Provide the (x, y) coordinate of the cell's center where the given text is located.  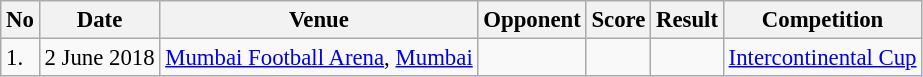
2 June 2018 (100, 58)
Result (688, 20)
Mumbai Football Arena, Mumbai (319, 58)
Date (100, 20)
Competition (822, 20)
Score (618, 20)
Venue (319, 20)
1. (20, 58)
Opponent (532, 20)
No (20, 20)
Intercontinental Cup (822, 58)
